Search for the cell housing the specified text and yield its [x, y] center coordinate. 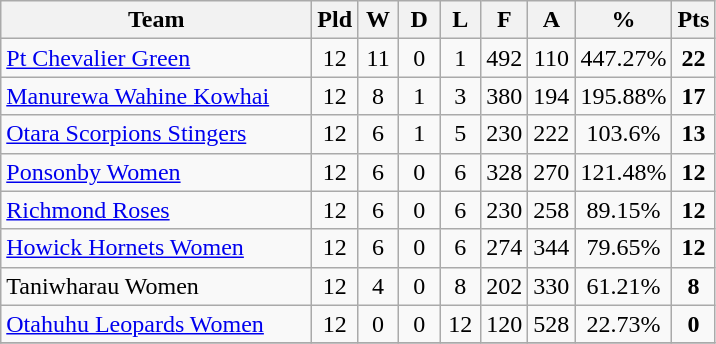
A [552, 20]
61.21% [624, 286]
Otahuhu Leopards Women [156, 324]
4 [378, 286]
492 [504, 58]
Taniwharau Women [156, 286]
13 [694, 134]
Pt Chevalier Green [156, 58]
194 [552, 96]
528 [552, 324]
103.6% [624, 134]
22.73% [624, 324]
Richmond Roses [156, 210]
202 [504, 286]
328 [504, 172]
344 [552, 248]
79.65% [624, 248]
5 [460, 134]
330 [552, 286]
274 [504, 248]
Howick Hornets Women [156, 248]
Pld [335, 20]
F [504, 20]
17 [694, 96]
% [624, 20]
Otara Scorpions Stingers [156, 134]
121.48% [624, 172]
D [420, 20]
270 [552, 172]
L [460, 20]
Manurewa Wahine Kowhai [156, 96]
89.15% [624, 210]
Ponsonby Women [156, 172]
W [378, 20]
195.88% [624, 96]
Pts [694, 20]
3 [460, 96]
120 [504, 324]
Team [156, 20]
110 [552, 58]
222 [552, 134]
258 [552, 210]
380 [504, 96]
447.27% [624, 58]
11 [378, 58]
22 [694, 58]
